From the cell containing the given text, extract its center point as (x, y) coordinate. 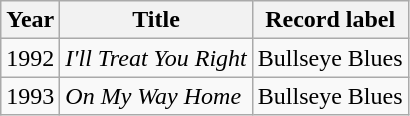
On My Way Home (156, 96)
1993 (30, 96)
I'll Treat You Right (156, 58)
Year (30, 20)
Title (156, 20)
Record label (330, 20)
1992 (30, 58)
